Scan for the cell matching the given text and deliver its (x, y) coordinate at center. 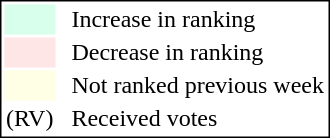
Received votes (198, 119)
Increase in ranking (198, 19)
Decrease in ranking (198, 53)
(RV) (29, 119)
Not ranked previous week (198, 85)
